Find where the given text appears and provide that cell's center as (x, y) coordinate. 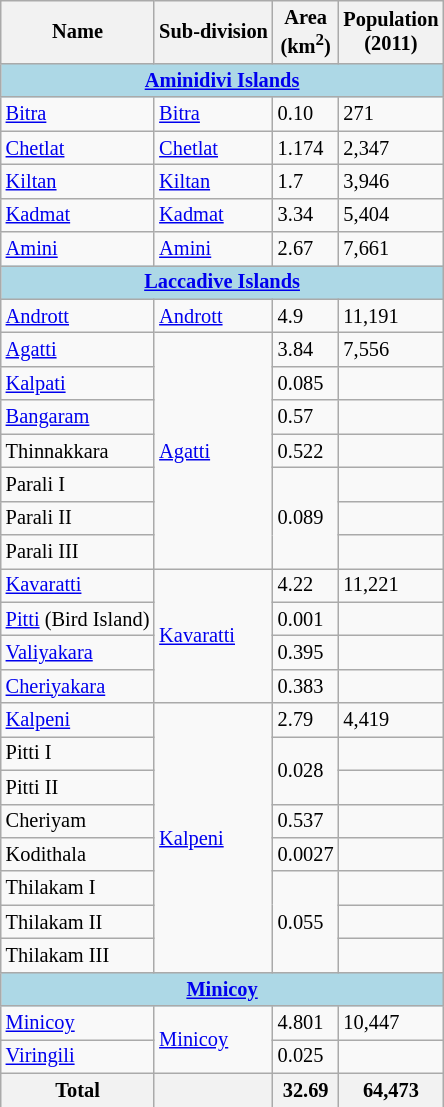
4.801 (306, 1023)
2.67 (306, 249)
Sub-division (213, 32)
Area(km2) (306, 32)
Kalpati (78, 383)
Aminidivi Islands (222, 80)
0.055 (306, 922)
Pitti (Bird Island) (78, 619)
0.57 (306, 417)
0.0027 (306, 854)
0.085 (306, 383)
Pitti I (78, 753)
Parali I (78, 484)
Kodithala (78, 854)
4.22 (306, 585)
10,447 (392, 1023)
Total (78, 1090)
Thilakam I (78, 888)
2.79 (306, 720)
Cheriyakara (78, 686)
271 (392, 114)
64,473 (392, 1090)
3.34 (306, 215)
Thilakam III (78, 955)
Parali III (78, 551)
Bangaram (78, 417)
3.84 (306, 350)
Valiyakara (78, 652)
0.395 (306, 652)
11,221 (392, 585)
5,404 (392, 215)
Viringili (78, 1056)
0.537 (306, 821)
1.174 (306, 148)
Cheriyam (78, 821)
3,946 (392, 181)
0.001 (306, 619)
32.69 (306, 1090)
0.383 (306, 686)
0.028 (306, 770)
0.089 (306, 518)
Parali II (78, 518)
Pitti II (78, 787)
Thilakam II (78, 922)
0.522 (306, 451)
Name (78, 32)
1.7 (306, 181)
0.10 (306, 114)
Thinnakkara (78, 451)
4.9 (306, 316)
Laccadive Islands (222, 282)
7,661 (392, 249)
0.025 (306, 1056)
7,556 (392, 350)
11,191 (392, 316)
4,419 (392, 720)
2,347 (392, 148)
Population(2011) (392, 32)
